Identify which cell holds the provided text, then report its [x, y] central coordinate. 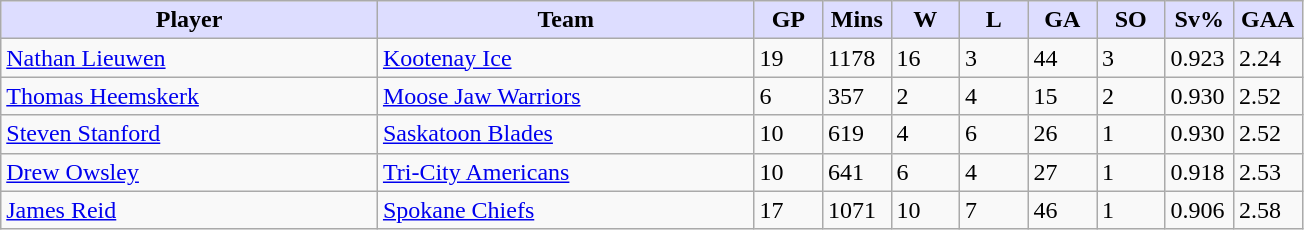
James Reid [190, 210]
19 [788, 58]
Spokane Chiefs [566, 210]
GA [1062, 20]
W [925, 20]
Sv% [1199, 20]
Team [566, 20]
27 [1062, 172]
SO [1130, 20]
26 [1062, 134]
Tri-City Americans [566, 172]
16 [925, 58]
44 [1062, 58]
Drew Owsley [190, 172]
Steven Stanford [190, 134]
0.906 [1199, 210]
46 [1062, 210]
Player [190, 20]
0.923 [1199, 58]
357 [857, 96]
7 [994, 210]
2.53 [1268, 172]
Kootenay Ice [566, 58]
0.918 [1199, 172]
17 [788, 210]
Mins [857, 20]
GAA [1268, 20]
Moose Jaw Warriors [566, 96]
GP [788, 20]
619 [857, 134]
2.24 [1268, 58]
2.58 [1268, 210]
1178 [857, 58]
641 [857, 172]
15 [1062, 96]
Saskatoon Blades [566, 134]
Nathan Lieuwen [190, 58]
L [994, 20]
Thomas Heemskerk [190, 96]
1071 [857, 210]
